Provide the (X, Y) coordinate of the cell's center where the given text is located.  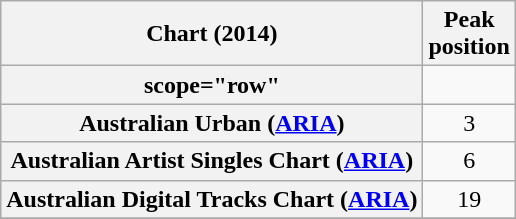
Australian Artist Singles Chart (ARIA) (212, 161)
Peakposition (469, 34)
Australian Urban (ARIA) (212, 123)
6 (469, 161)
19 (469, 199)
scope="row" (212, 85)
3 (469, 123)
Chart (2014) (212, 34)
Australian Digital Tracks Chart (ARIA) (212, 199)
